Return the (x, y) coordinate for the center point of the cell that contains the specified text.  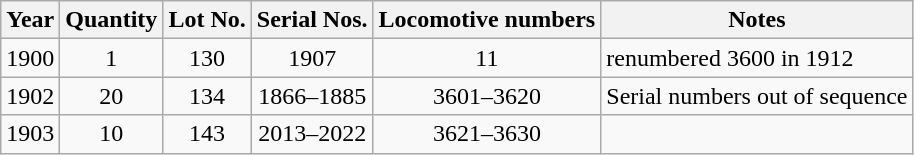
134 (207, 96)
11 (487, 58)
3601–3620 (487, 96)
1900 (30, 58)
Serial numbers out of sequence (757, 96)
1866–1885 (312, 96)
1907 (312, 58)
Year (30, 20)
143 (207, 134)
1902 (30, 96)
Serial Nos. (312, 20)
3621–3630 (487, 134)
1903 (30, 134)
Quantity (112, 20)
130 (207, 58)
Lot No. (207, 20)
Notes (757, 20)
Locomotive numbers (487, 20)
renumbered 3600 in 1912 (757, 58)
2013–2022 (312, 134)
10 (112, 134)
20 (112, 96)
1 (112, 58)
